Capture the cell that displays the provided text and extract its (x, y) central coordinate. 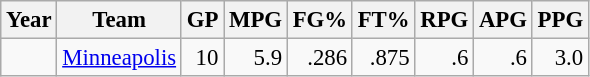
3.0 (560, 58)
.286 (320, 58)
5.9 (256, 58)
Team (119, 20)
GP (202, 20)
Year (29, 20)
PPG (560, 20)
Minneapolis (119, 58)
.875 (384, 58)
MPG (256, 20)
RPG (444, 20)
APG (504, 20)
FG% (320, 20)
FT% (384, 20)
10 (202, 58)
